Return (X, Y) of the center of cell containing provided text 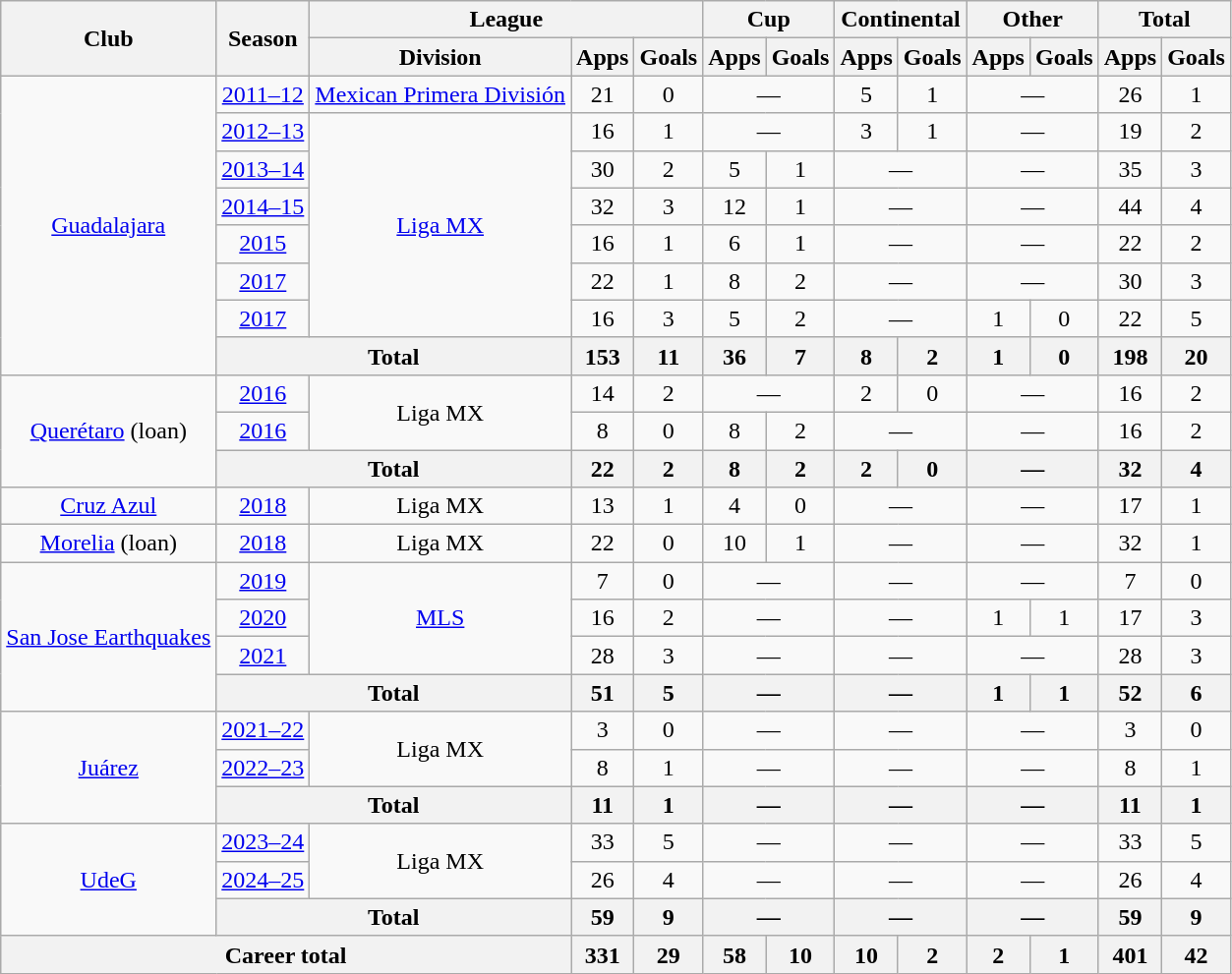
Club (108, 38)
36 (734, 356)
13 (603, 506)
29 (669, 954)
San Jose Earthquakes (108, 637)
2021–22 (264, 730)
MLS (440, 618)
52 (1130, 693)
2023–24 (264, 842)
Querétaro (loan) (108, 430)
198 (1130, 356)
2022–23 (264, 768)
Guadalajara (108, 225)
Morelia (loan) (108, 544)
Cup (769, 20)
44 (1130, 206)
2019 (264, 581)
Cruz Azul (108, 506)
Division (440, 57)
2013–14 (264, 169)
21 (603, 94)
2021 (264, 656)
Career total (286, 954)
2020 (264, 618)
2014–15 (264, 206)
19 (1130, 132)
League (506, 20)
20 (1197, 356)
42 (1197, 954)
2012–13 (264, 132)
153 (603, 356)
35 (1130, 169)
12 (734, 206)
14 (603, 393)
401 (1130, 954)
Season (264, 38)
2011–12 (264, 94)
2015 (264, 244)
Continental (901, 20)
Juárez (108, 768)
Other (1032, 20)
51 (603, 693)
331 (603, 954)
2024–25 (264, 880)
58 (734, 954)
UdeG (108, 880)
Mexican Primera División (440, 94)
